For the text-containing cell, return its midpoint in (X, Y) coordinate format. 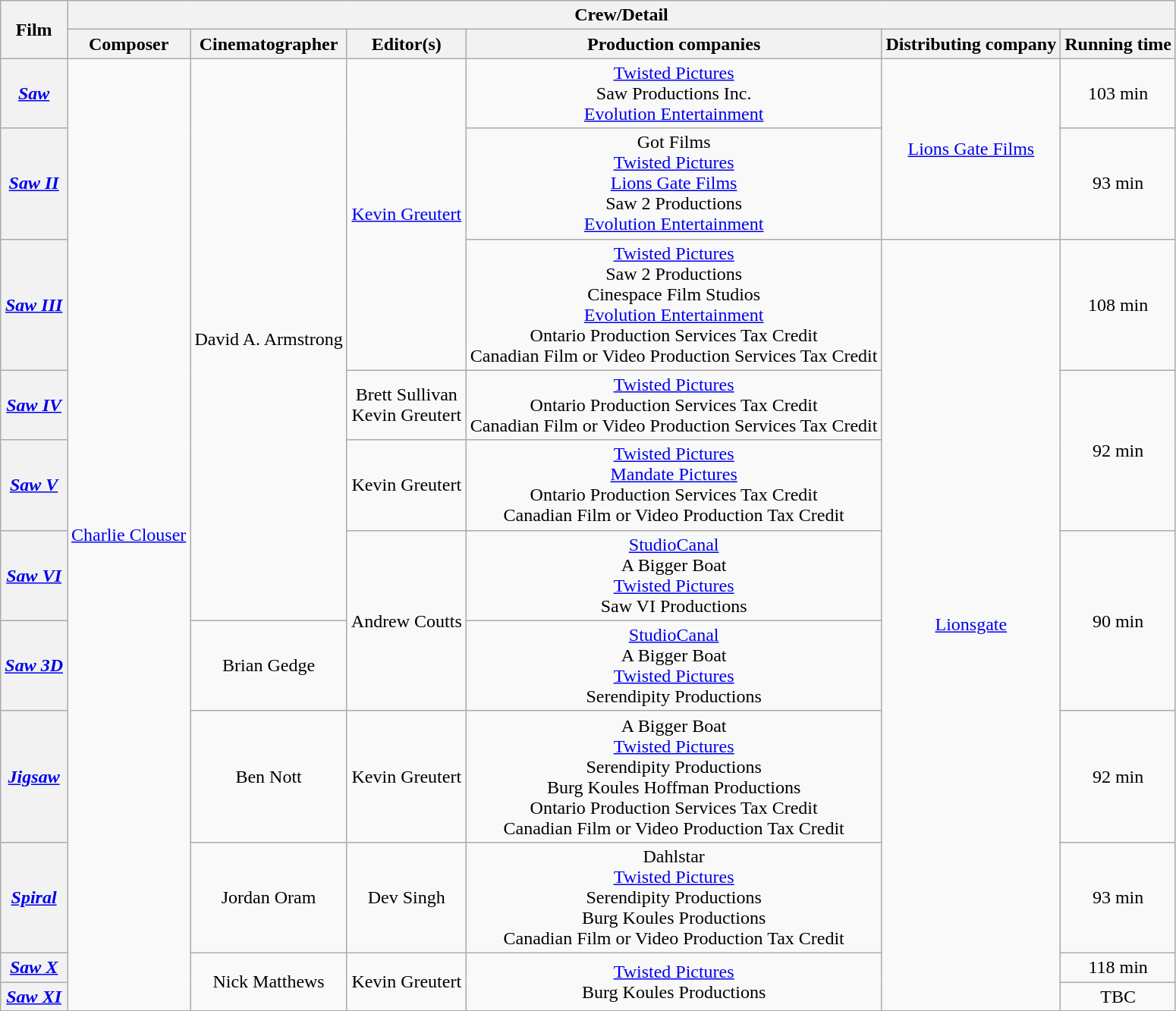
Twisted PicturesMandate PicturesOntario Production Services Tax CreditCanadian Film or Video Production Tax Credit (674, 485)
Saw II (34, 184)
Charlie Clouser (128, 535)
Twisted PicturesOntario Production Services Tax CreditCanadian Film or Video Production Services Tax Credit (674, 405)
108 min (1118, 305)
Saw XI (34, 996)
Saw (34, 93)
Andrew Coutts (407, 620)
Lionsgate (971, 625)
103 min (1118, 93)
StudioCanalA Bigger BoatTwisted PicturesSaw VI Productions (674, 575)
Saw IV (34, 405)
David A. Armstrong (269, 340)
Distributing company (971, 44)
Spiral (34, 897)
DahlstarTwisted PicturesSerendipity ProductionsBurg Koules ProductionsCanadian Film or Video Production Tax Credit (674, 897)
Crew/Detail (621, 15)
Jordan Oram (269, 897)
Lions Gate Films (971, 149)
Saw X (34, 967)
Cinematographer (269, 44)
118 min (1118, 967)
Jigsaw (34, 777)
Twisted PicturesBurg Koules Productions (674, 981)
StudioCanalA Bigger BoatTwisted PicturesSerendipity Productions (674, 666)
Saw III (34, 305)
Brett SullivanKevin Greutert (407, 405)
Composer (128, 44)
Got FilmsTwisted PicturesLions Gate FilmsSaw 2 ProductionsEvolution Entertainment (674, 184)
Ben Nott (269, 777)
90 min (1118, 620)
TBC (1118, 996)
Saw 3D (34, 666)
Brian Gedge (269, 666)
Film (34, 30)
Running time (1118, 44)
Saw V (34, 485)
Saw VI (34, 575)
Nick Matthews (269, 981)
Editor(s) (407, 44)
Production companies (674, 44)
Dev Singh (407, 897)
Twisted PicturesSaw Productions Inc.Evolution Entertainment (674, 93)
